Identify which cell holds the provided text, then report its [X, Y] central coordinate. 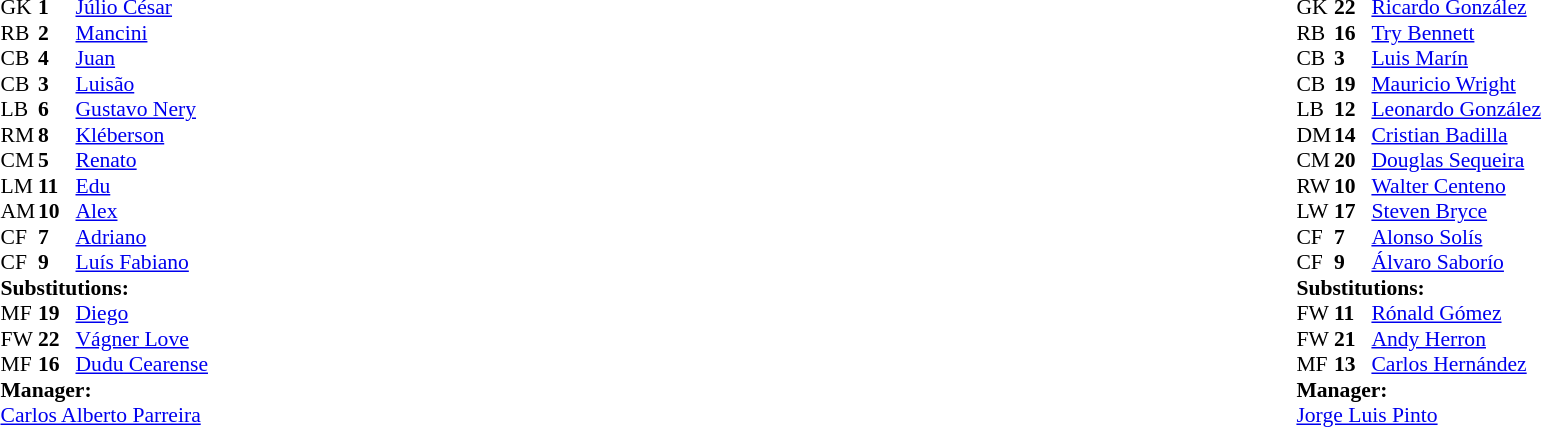
RM [19, 135]
LM [19, 186]
LW [1315, 211]
17 [1353, 211]
Alonso Solís [1456, 237]
Mancini [145, 33]
Kléberson [145, 135]
Diego [145, 313]
Dudu Cearense [145, 365]
5 [57, 161]
Leonardo González [1456, 109]
Mauricio Wright [1456, 84]
13 [1353, 365]
Rónald Gómez [1456, 313]
Andy Herron [1456, 339]
22 [57, 339]
Alex [145, 211]
Douglas Sequeira [1456, 161]
Luis Marín [1456, 59]
Álvaro Saborío [1456, 263]
6 [57, 109]
Try Bennett [1456, 33]
Vágner Love [145, 339]
Cristian Badilla [1456, 135]
Juan [145, 59]
Adriano [145, 237]
Steven Bryce [1456, 211]
12 [1353, 109]
Edu [145, 186]
Carlos Hernández [1456, 365]
4 [57, 59]
8 [57, 135]
DM [1315, 135]
Luisão [145, 84]
Luís Fabiano [145, 263]
2 [57, 33]
21 [1353, 339]
14 [1353, 135]
AM [19, 211]
RW [1315, 186]
Gustavo Nery [145, 109]
Renato [145, 161]
Walter Centeno [1456, 186]
20 [1353, 161]
